Output the [X, Y] coordinate of the center of the cell containing the given text.  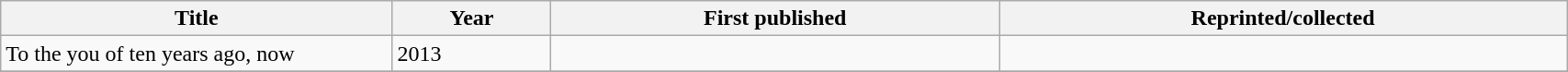
Title [197, 18]
Reprinted/collected [1283, 18]
To the you of ten years ago, now [197, 54]
Year [472, 18]
First published [775, 18]
2013 [472, 54]
